Scan for the cell matching the given text and deliver its [X, Y] coordinate at center. 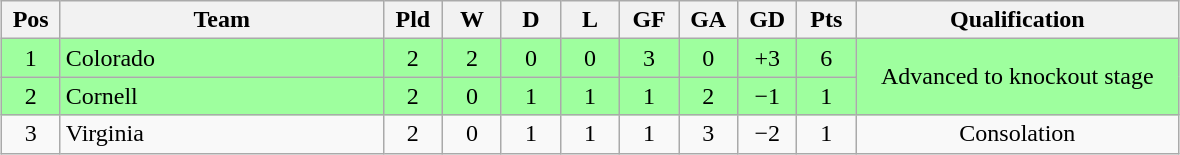
GD [768, 20]
6 [826, 58]
Pld [412, 20]
D [530, 20]
L [590, 20]
Team [222, 20]
Virginia [222, 134]
Pos [30, 20]
Consolation [1018, 134]
Colorado [222, 58]
Cornell [222, 96]
Pts [826, 20]
Qualification [1018, 20]
−2 [768, 134]
+3 [768, 58]
W [472, 20]
Advanced to knockout stage [1018, 77]
GF [650, 20]
−1 [768, 96]
GA [708, 20]
